Determine the [x, y] coordinate at the center of the cell enclosing the given text.  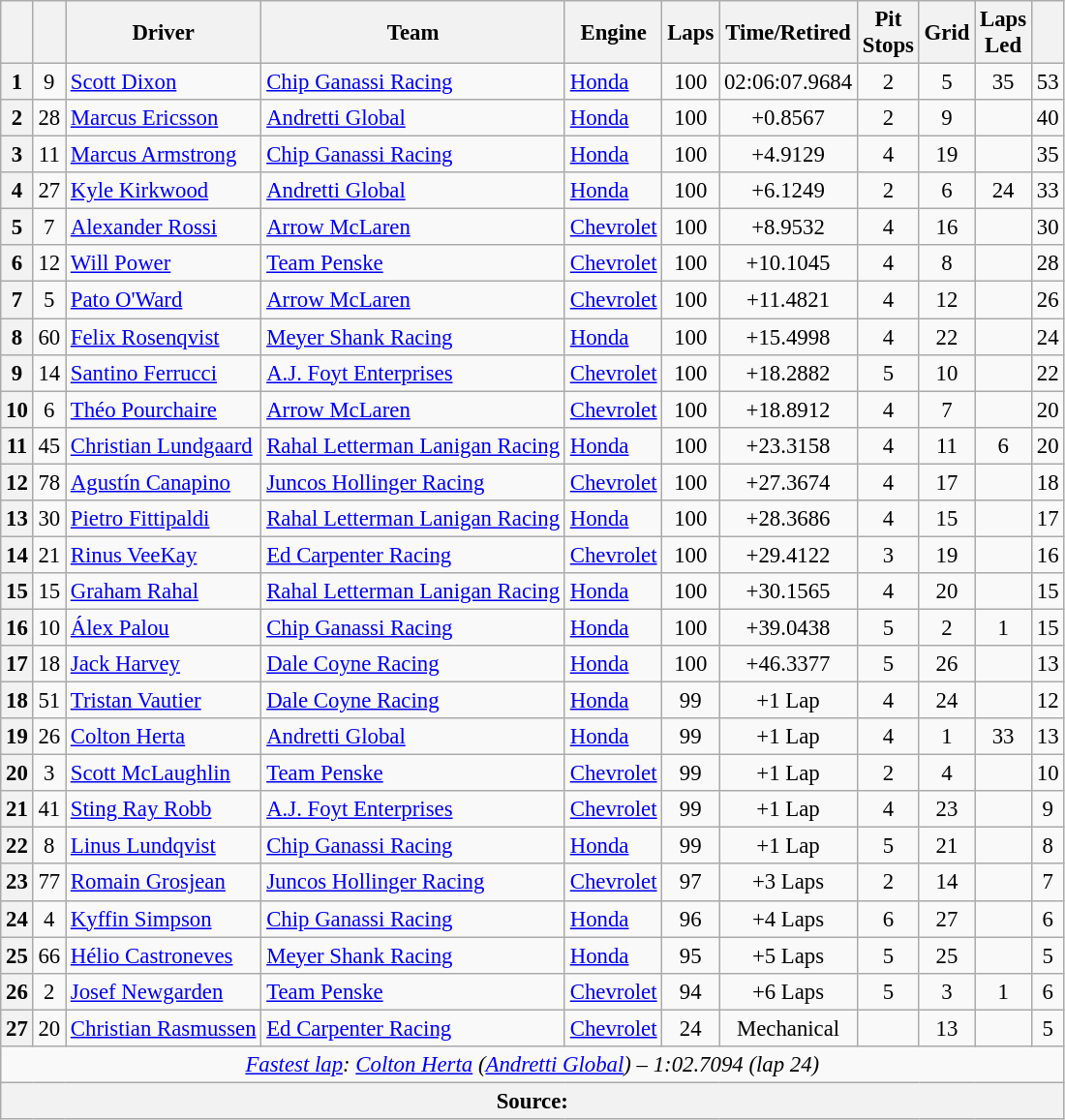
Mechanical [788, 1028]
Christian Lundgaard [164, 445]
Engine [613, 33]
40 [1048, 118]
51 [48, 701]
78 [48, 482]
Linus Lundqvist [164, 846]
53 [1048, 82]
Fastest lap: Colton Herta (Andretti Global) – 1:02.7094 (lap 24) [532, 1065]
+18.2882 [788, 373]
Rinus VeeKay [164, 555]
Santino Ferrucci [164, 373]
Alexander Rossi [164, 227]
95 [691, 955]
+3 Laps [788, 883]
Kyffin Simpson [164, 919]
Will Power [164, 264]
+11.4821 [788, 300]
97 [691, 883]
+27.3674 [788, 482]
Hélio Castroneves [164, 955]
41 [48, 809]
Grid [947, 33]
+4 Laps [788, 919]
60 [48, 337]
Sting Ray Robb [164, 809]
Álex Palou [164, 627]
Jack Harvey [164, 664]
66 [48, 955]
+29.4122 [788, 555]
Marcus Armstrong [164, 155]
+18.8912 [788, 409]
Colton Herta [164, 737]
94 [691, 991]
Felix Rosenqvist [164, 337]
Kyle Kirkwood [164, 191]
+10.1045 [788, 264]
Romain Grosjean [164, 883]
+23.3158 [788, 445]
+0.8567 [788, 118]
+39.0438 [788, 627]
Driver [164, 33]
Théo Pourchaire [164, 409]
Josef Newgarden [164, 991]
Scott McLaughlin [164, 773]
Time/Retired [788, 33]
Tristan Vautier [164, 701]
02:06:07.9684 [788, 82]
Laps [691, 33]
+46.3377 [788, 664]
96 [691, 919]
Pietro Fittipaldi [164, 519]
+5 Laps [788, 955]
+6 Laps [788, 991]
Pato O'Ward [164, 300]
Team [413, 33]
+28.3686 [788, 519]
Source: [532, 1101]
+8.9532 [788, 227]
+4.9129 [788, 155]
Christian Rasmussen [164, 1028]
+6.1249 [788, 191]
Scott Dixon [164, 82]
LapsLed [1003, 33]
PitStops [888, 33]
45 [48, 445]
+15.4998 [788, 337]
77 [48, 883]
Marcus Ericsson [164, 118]
+30.1565 [788, 591]
Graham Rahal [164, 591]
Agustín Canapino [164, 482]
